Extract the (X, Y) coordinate from the center of the cell holding the provided text.  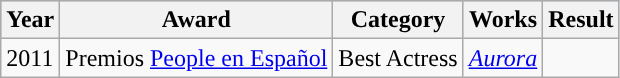
Year (30, 20)
Premios People en Español (196, 58)
Award (196, 20)
2011 (30, 58)
Category (398, 20)
Result (581, 20)
Best Actress (398, 58)
Works (503, 20)
Aurora (503, 58)
